Locate the cell with the specified text and output its [x, y] center coordinate. 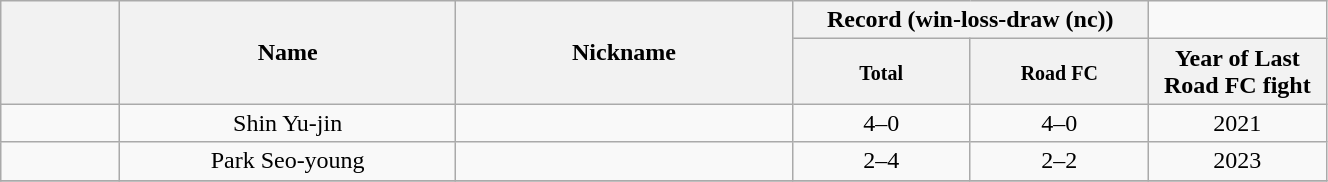
Nickname [624, 52]
2021 [1237, 123]
2023 [1237, 161]
Park Seo-young [287, 161]
Shin Yu-jin [287, 123]
Record (win-loss-draw (nc)) [970, 20]
Name [287, 52]
Year of Last Road FC fight [1237, 72]
2–2 [1059, 161]
Total [881, 72]
2–4 [881, 161]
Road FC [1059, 72]
